From the cell containing the given text, extract its center point as [X, Y] coordinate. 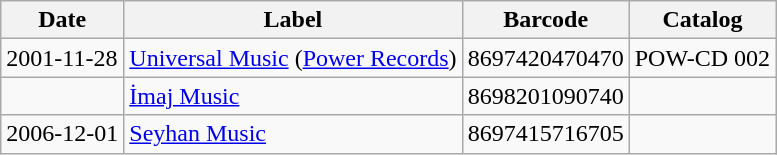
2001-11-28 [62, 58]
Catalog [702, 20]
İmaj Music [293, 96]
8697415716705 [546, 134]
Label [293, 20]
Date [62, 20]
POW-CD 002 [702, 58]
Universal Music (Power Records) [293, 58]
Barcode [546, 20]
8698201090740 [546, 96]
8697420470470 [546, 58]
2006-12-01 [62, 134]
Seyhan Music [293, 134]
